Find where the given text appears and provide that cell's center as (x, y) coordinate. 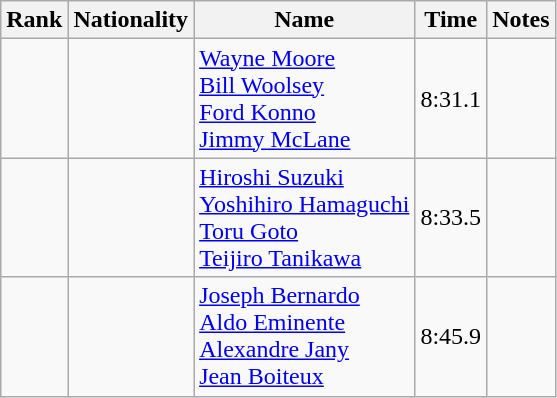
Joseph Bernardo Aldo Eminente Alexandre Jany Jean Boiteux (304, 336)
Rank (34, 20)
Nationality (131, 20)
Name (304, 20)
8:33.5 (451, 218)
Notes (521, 20)
Wayne Moore Bill Woolsey Ford Konno Jimmy McLane (304, 98)
8:31.1 (451, 98)
Hiroshi Suzuki Yoshihiro Hamaguchi Toru Goto Teijiro Tanikawa (304, 218)
8:45.9 (451, 336)
Time (451, 20)
